Extract the [X, Y] coordinate from the center of the cell holding the provided text.  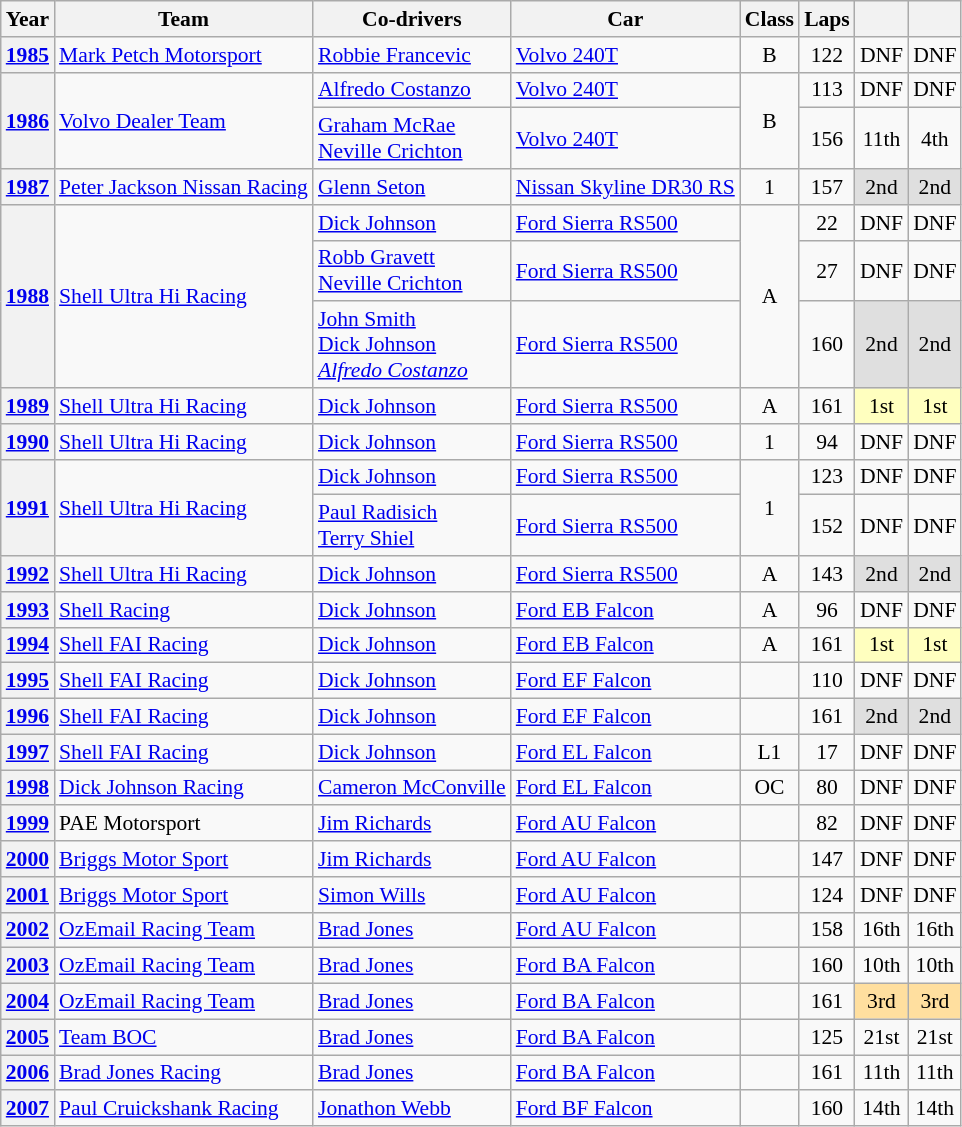
1988 [28, 296]
2007 [28, 1109]
Robbie Francevic [412, 55]
122 [827, 55]
Volvo Dealer Team [184, 120]
Alfredo Costanzo [412, 90]
123 [827, 477]
27 [827, 270]
2000 [28, 859]
1991 [28, 508]
17 [827, 752]
1987 [28, 187]
OC [770, 788]
Laps [827, 19]
L1 [770, 752]
1997 [28, 752]
Paul Cruickshank Racing [184, 1109]
Team BOC [184, 1037]
1993 [28, 610]
143 [827, 574]
147 [827, 859]
1994 [28, 645]
1992 [28, 574]
Jonathon Webb [412, 1109]
124 [827, 895]
2001 [28, 895]
Car [626, 19]
Co-drivers [412, 19]
22 [827, 223]
John Smith Dick Johnson Alfredo Costanzo [412, 346]
Peter Jackson Nissan Racing [184, 187]
2003 [28, 966]
2006 [28, 1073]
1990 [28, 442]
1996 [28, 717]
Glenn Seton [412, 187]
125 [827, 1037]
82 [827, 824]
94 [827, 442]
1985 [28, 55]
Graham McRae Neville Crichton [412, 138]
1995 [28, 681]
1989 [28, 406]
4th [934, 138]
Robb Gravett Neville Crichton [412, 270]
1986 [28, 120]
2005 [28, 1037]
152 [827, 526]
156 [827, 138]
Paul Radisich Terry Shiel [412, 526]
Dick Johnson Racing [184, 788]
PAE Motorsport [184, 824]
158 [827, 930]
Year [28, 19]
Shell Racing [184, 610]
113 [827, 90]
Cameron McConville [412, 788]
157 [827, 187]
1998 [28, 788]
2004 [28, 1002]
Mark Petch Motorsport [184, 55]
Class [770, 19]
Nissan Skyline DR30 RS [626, 187]
80 [827, 788]
2002 [28, 930]
Simon Wills [412, 895]
Brad Jones Racing [184, 1073]
Ford BF Falcon [626, 1109]
Team [184, 19]
96 [827, 610]
1999 [28, 824]
110 [827, 681]
